Pinpoint the cell where the given text exists, returning its (x, y) midpoint coordinate. 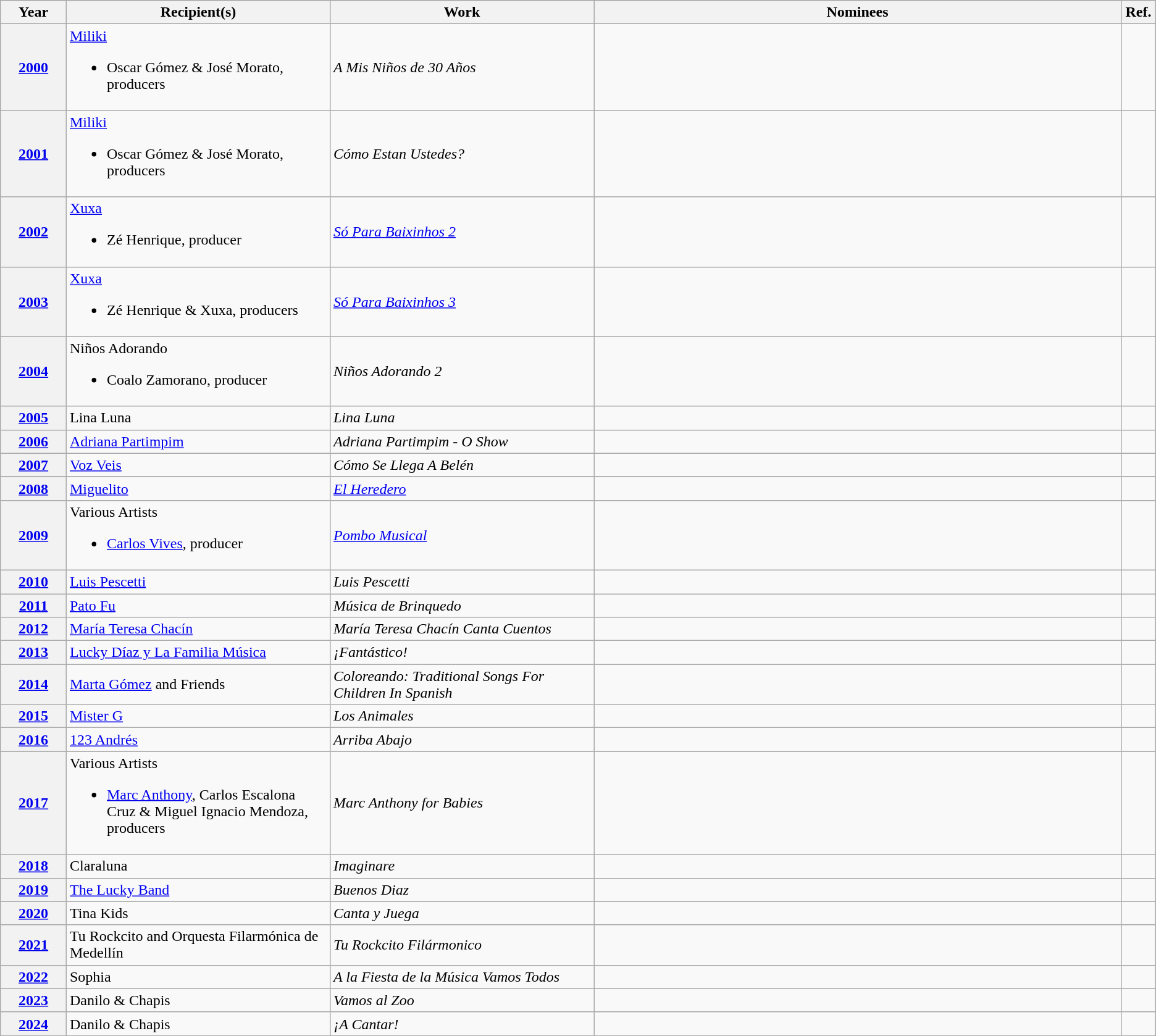
2002 (33, 232)
Canta y Juega (462, 913)
2009 (33, 535)
María Teresa Chacín (198, 629)
2020 (33, 913)
El Heredero (462, 488)
Pombo Musical (462, 535)
A Mis Niños de 30 Años (462, 67)
XuxaZé Henrique & Xuxa, producers (198, 301)
Cómo Se Llega A Belén (462, 465)
Imaginare (462, 866)
Tu Rockcito and Orquesta Filarmónica de Medellín (198, 945)
Sophia (198, 977)
The Lucky Band (198, 890)
Year (33, 12)
Só Para Baixinhos 3 (462, 301)
2021 (33, 945)
Various ArtistsMarc Anthony, Carlos Escalona Cruz & Miguel Ignacio Mendoza, producers (198, 803)
Miguelito (198, 488)
2008 (33, 488)
2003 (33, 301)
Vamos al Zoo (462, 1000)
Claraluna (198, 866)
¡A Cantar! (462, 1024)
Marta Gómez and Friends (198, 684)
2007 (33, 465)
2013 (33, 653)
2012 (33, 629)
Niños AdorandoCoalo Zamorano, producer (198, 372)
123 Andrés (198, 740)
Marc Anthony for Babies (462, 803)
2006 (33, 441)
Adriana Partimpim (198, 441)
Mister G (198, 716)
María Teresa Chacín Canta Cuentos (462, 629)
2011 (33, 606)
Lucky Díaz y La Familia Música (198, 653)
Los Animales (462, 716)
2024 (33, 1024)
2015 (33, 716)
Pato Fu (198, 606)
2000 (33, 67)
2001 (33, 154)
Work (462, 12)
2023 (33, 1000)
2016 (33, 740)
Recipient(s) (198, 12)
2017 (33, 803)
Só Para Baixinhos 2 (462, 232)
2014 (33, 684)
¡Fantástico! (462, 653)
Niños Adorando 2 (462, 372)
Arriba Abajo (462, 740)
Tina Kids (198, 913)
2018 (33, 866)
Tu Rockcito Filármonico (462, 945)
A la Fiesta de la Música Vamos Todos (462, 977)
2004 (33, 372)
2010 (33, 582)
2022 (33, 977)
Nominees (858, 12)
XuxaZé Henrique, producer (198, 232)
Ref. (1139, 12)
Buenos Diaz (462, 890)
Adriana Partimpim - O Show (462, 441)
Various ArtistsCarlos Vives, producer (198, 535)
2019 (33, 890)
Música de Brinquedo (462, 606)
2005 (33, 418)
Coloreando: Traditional Songs For Children In Spanish (462, 684)
Cómo Estan Ustedes? (462, 154)
Voz Veis (198, 465)
